Determine the (x, y) coordinate at the center of the cell enclosing the given text.  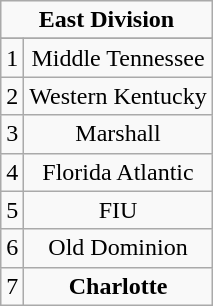
Marshall (118, 134)
3 (12, 134)
4 (12, 172)
FIU (118, 210)
Florida Atlantic (118, 172)
5 (12, 210)
East Division (106, 20)
7 (12, 286)
Old Dominion (118, 248)
2 (12, 96)
6 (12, 248)
Western Kentucky (118, 96)
1 (12, 58)
Charlotte (118, 286)
Middle Tennessee (118, 58)
